Return the (X, Y) coordinate for the center point of the cell that contains the specified text.  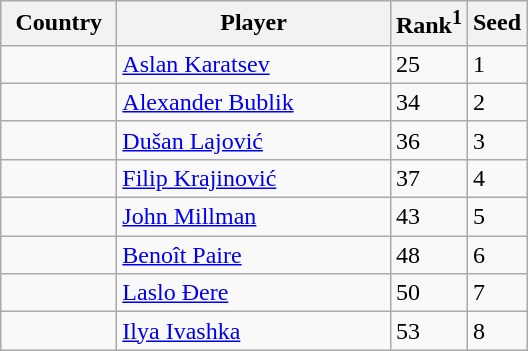
Filip Krajinović (254, 178)
John Millman (254, 217)
8 (496, 331)
Rank1 (428, 24)
Laslo Đere (254, 293)
Country (59, 24)
43 (428, 217)
25 (428, 64)
Alexander Bublik (254, 102)
Dušan Lajović (254, 140)
7 (496, 293)
48 (428, 255)
37 (428, 178)
3 (496, 140)
Benoît Paire (254, 255)
5 (496, 217)
4 (496, 178)
53 (428, 331)
Aslan Karatsev (254, 64)
2 (496, 102)
Ilya Ivashka (254, 331)
36 (428, 140)
50 (428, 293)
Player (254, 24)
34 (428, 102)
1 (496, 64)
6 (496, 255)
Seed (496, 24)
